Extract the [x, y] coordinate from the center of the cell holding the provided text.  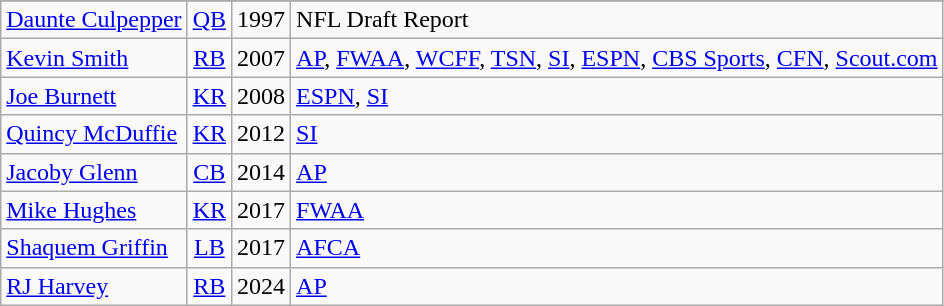
Joe Burnett [94, 96]
SI [617, 134]
NFL Draft Report [617, 20]
QB [209, 20]
RJ Harvey [94, 286]
Kevin Smith [94, 58]
2007 [262, 58]
Mike Hughes [94, 210]
1997 [262, 20]
Jacoby Glenn [94, 172]
LB [209, 248]
2024 [262, 286]
ESPN, SI [617, 96]
CB [209, 172]
FWAA [617, 210]
2014 [262, 172]
2012 [262, 134]
AFCA [617, 248]
2008 [262, 96]
Quincy McDuffie [94, 134]
Shaquem Griffin [94, 248]
AP, FWAA, WCFF, TSN, SI, ESPN, CBS Sports, CFN, Scout.com [617, 58]
Daunte Culpepper [94, 20]
